Return [X, Y] of the center of cell containing provided text 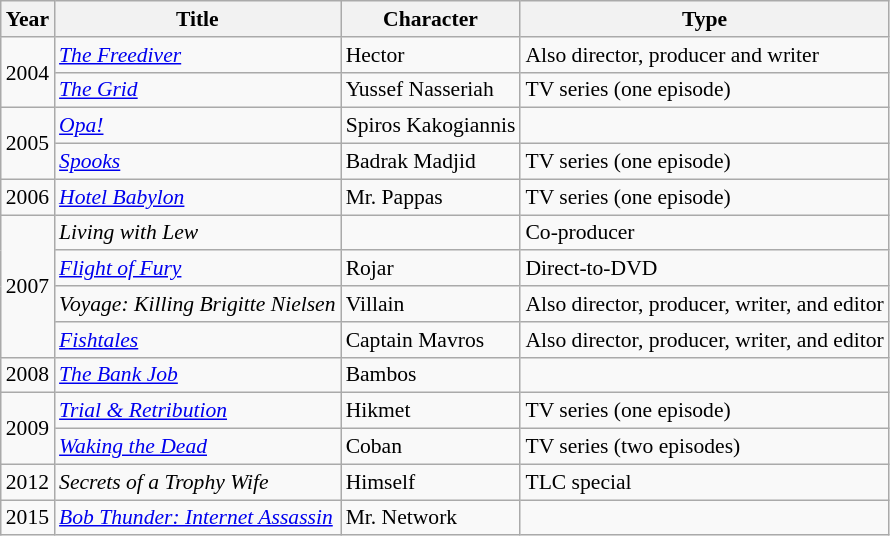
Year [28, 19]
Bambos [431, 375]
Voyage: Killing Brigitte Nielsen [198, 304]
Bob Thunder: Internet Assassin [198, 518]
Mr. Network [431, 518]
Flight of Fury [198, 269]
Living with Lew [198, 233]
TV series (two episodes) [704, 447]
Direct-to-DVD [704, 269]
Spooks [198, 162]
Character [431, 19]
2015 [28, 518]
2006 [28, 197]
2004 [28, 72]
Hikmet [431, 411]
The Grid [198, 90]
The Freediver [198, 55]
2007 [28, 286]
Badrak Madjid [431, 162]
2012 [28, 482]
Coban [431, 447]
Himself [431, 482]
TLC special [704, 482]
Hotel Babylon [198, 197]
2005 [28, 144]
2009 [28, 428]
2008 [28, 375]
Opa! [198, 126]
Villain [431, 304]
Rojar [431, 269]
Spiros Kakogiannis [431, 126]
Title [198, 19]
Captain Mavros [431, 340]
Trial & Retribution [198, 411]
Also director, producer and writer [704, 55]
Waking the Dead [198, 447]
The Bank Job [198, 375]
Co-producer [704, 233]
Type [704, 19]
Yussef Nasseriah [431, 90]
Secrets of a Trophy Wife [198, 482]
Mr. Pappas [431, 197]
Hector [431, 55]
Fishtales [198, 340]
